Determine the [x, y] coordinate at the center of the cell enclosing the given text.  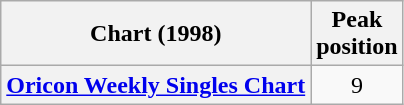
Oricon Weekly Singles Chart [156, 85]
9 [357, 85]
Chart (1998) [156, 34]
Peakposition [357, 34]
